Provide the (X, Y) coordinate of the cell's center where the given text is located.  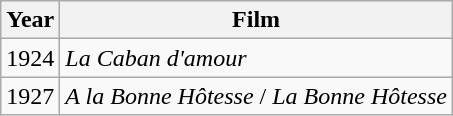
La Caban d'amour (256, 58)
1924 (30, 58)
Year (30, 20)
Film (256, 20)
A la Bonne Hôtesse / La Bonne Hôtesse (256, 96)
1927 (30, 96)
